Detect which cell encompasses the target text, then output its (X, Y) center coordinate. 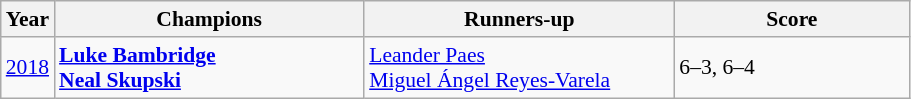
Score (792, 19)
Champions (209, 19)
6–3, 6–4 (792, 68)
Luke Bambridge Neal Skupski (209, 68)
Runners-up (519, 19)
Year (28, 19)
2018 (28, 68)
Leander Paes Miguel Ángel Reyes-Varela (519, 68)
